Capture the cell that displays the provided text and extract its [X, Y] central coordinate. 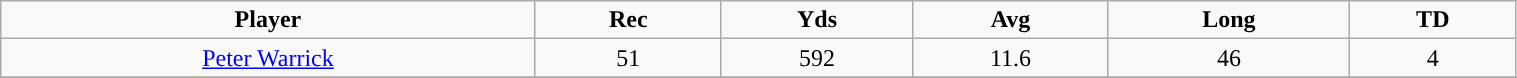
11.6 [1010, 58]
TD [1433, 20]
Long [1228, 20]
592 [816, 58]
Player [268, 20]
Rec [628, 20]
4 [1433, 58]
46 [1228, 58]
Avg [1010, 20]
Peter Warrick [268, 58]
Yds [816, 20]
51 [628, 58]
